Return the (x, y) coordinate for the center point of the cell that contains the specified text.  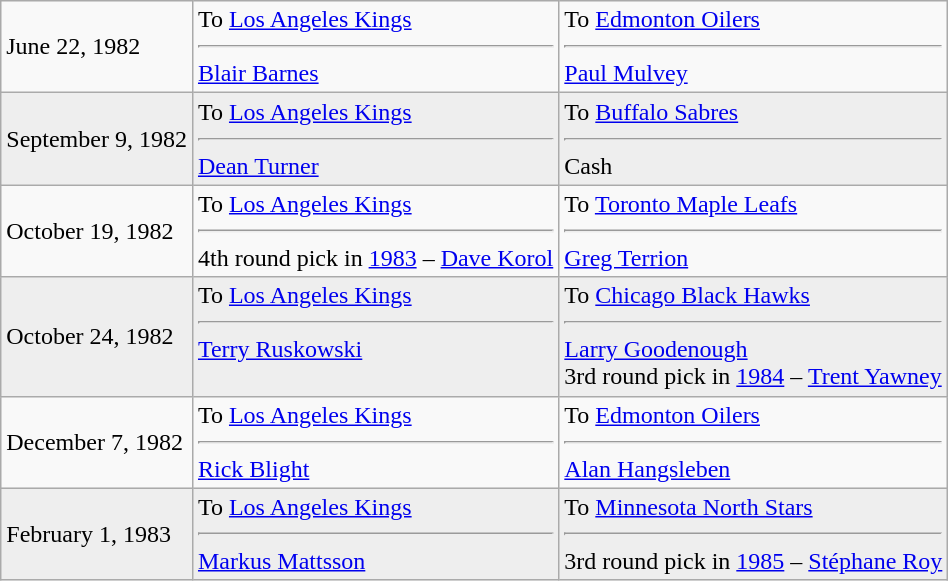
September 9, 1982 (97, 139)
October 19, 1982 (97, 231)
To Los Angeles KingsBlair Barnes (375, 47)
To Minnesota North Stars3rd round pick in 1985 – Stéphane Roy (754, 534)
To Buffalo SabresCash (754, 139)
To Edmonton OilersAlan Hangsleben (754, 442)
To Toronto Maple LeafsGreg Terrion (754, 231)
December 7, 1982 (97, 442)
June 22, 1982 (97, 47)
To Los Angeles KingsRick Blight (375, 442)
October 24, 1982 (97, 336)
To Los Angeles KingsMarkus Mattsson (375, 534)
To Los Angeles KingsTerry Ruskowski (375, 336)
February 1, 1983 (97, 534)
To Los Angeles KingsDean Turner (375, 139)
To Los Angeles Kings4th round pick in 1983 – Dave Korol (375, 231)
To Edmonton OilersPaul Mulvey (754, 47)
To Chicago Black HawksLarry Goodenough 3rd round pick in 1984 – Trent Yawney (754, 336)
